Return (x, y) of the center of cell containing provided text 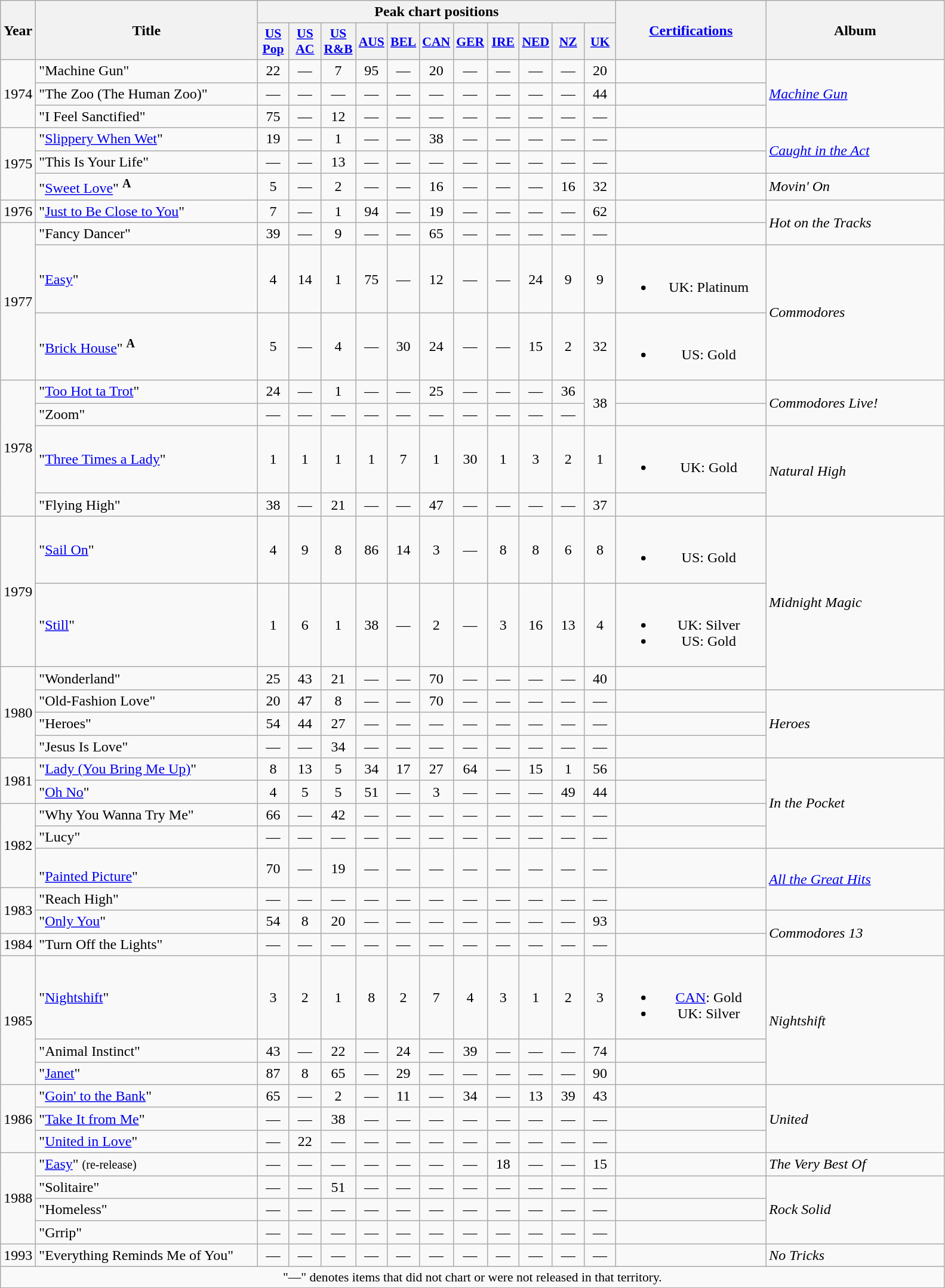
Hot on the Tracks (855, 223)
"Lucy" (147, 837)
1977 (18, 301)
74 (599, 1050)
37 (599, 504)
Rock Solid (855, 1210)
49 (568, 792)
"Only You" (147, 922)
1975 (18, 164)
1976 (18, 211)
"Take It from Me" (147, 1118)
1984 (18, 944)
"Zoom" (147, 414)
1982 (18, 845)
The Very Best Of (855, 1164)
No Tricks (855, 1255)
18 (503, 1164)
1985 (18, 1020)
CAN: GoldUK: Silver (691, 997)
29 (404, 1073)
40 (599, 678)
"Wonderland" (147, 678)
Machine Gun (855, 94)
Midnight Magic (855, 603)
USR&B (338, 42)
"Grrip" (147, 1232)
AUS (371, 42)
"Machine Gun" (147, 71)
"Sail On" (147, 549)
1988 (18, 1198)
"Reach High" (147, 899)
Commodores (855, 313)
"Turn Off the Lights" (147, 944)
1978 (18, 448)
UK: Gold (691, 460)
87 (273, 1073)
IRE (503, 42)
"Solitaire" (147, 1187)
1980 (18, 712)
"Everything Reminds Me of You" (147, 1255)
In the Pocket (855, 803)
GER (470, 42)
86 (371, 549)
Peak chart positions (437, 12)
Year (18, 30)
"Jesus Is Love" (147, 747)
USAC (304, 42)
Commodores 13 (855, 933)
Nightshift (855, 1020)
94 (371, 211)
"Janet" (147, 1073)
Movin' On (855, 186)
"Still" (147, 625)
NED (535, 42)
"Fancy Dancer" (147, 234)
UK (599, 42)
"Why You Wanna Try Me" (147, 815)
90 (599, 1073)
62 (599, 211)
42 (338, 815)
1993 (18, 1255)
"United in Love" (147, 1141)
"—" denotes items that did not chart or were not released in that territory. (473, 1277)
"I Feel Sanctified" (147, 116)
93 (599, 922)
"Flying High" (147, 504)
"Brick House" A (147, 346)
All the Great Hits (855, 880)
56 (599, 769)
"Too Hot ta Trot" (147, 392)
"Easy" (re-release) (147, 1164)
NZ (568, 42)
36 (568, 392)
Certifications (691, 30)
17 (404, 769)
Caught in the Act (855, 150)
"Heroes" (147, 724)
"Oh No" (147, 792)
"Nightshift" (147, 997)
"Sweet Love" A (147, 186)
"Slippery When Wet" (147, 139)
"Easy" (147, 279)
64 (470, 769)
Title (147, 30)
11 (404, 1096)
CAN (436, 42)
BEL (404, 42)
United (855, 1118)
Heroes (855, 723)
"This Is Your Life" (147, 162)
"Homeless" (147, 1210)
"Lady (You Bring Me Up)" (147, 769)
US Pop (273, 42)
"Goin' to the Bank" (147, 1096)
Commodores Live! (855, 403)
"Just to Be Close to You" (147, 211)
1983 (18, 910)
1981 (18, 781)
"Three Times a Lady" (147, 460)
1979 (18, 591)
"Painted Picture" (147, 868)
UK: SilverUS: Gold (691, 625)
"The Zoo (The Human Zoo)" (147, 94)
"Animal Instinct" (147, 1050)
Album (855, 30)
1974 (18, 94)
1986 (18, 1118)
66 (273, 815)
"Old-Fashion Love" (147, 701)
UK: Platinum (691, 279)
Natural High (855, 470)
95 (371, 71)
